Find where the given text appears and provide that cell's center as (x, y) coordinate. 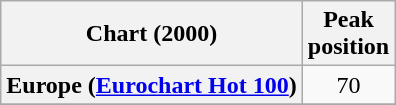
Peakposition (348, 34)
Europe (Eurochart Hot 100) (152, 85)
Chart (2000) (152, 34)
70 (348, 85)
